Find where the given text appears and provide that cell's center as [X, Y] coordinate. 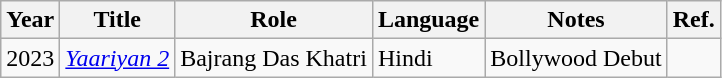
Title [118, 20]
Language [428, 20]
Bajrang Das Khatri [274, 58]
Year [30, 20]
Role [274, 20]
Ref. [694, 20]
Hindi [428, 58]
Yaariyan 2 [118, 58]
2023 [30, 58]
Notes [576, 20]
Bollywood Debut [576, 58]
